Return (x, y) of the center of cell containing provided text 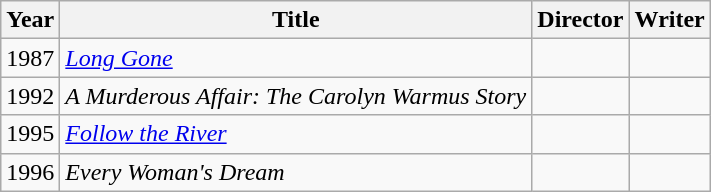
A Murderous Affair: The Carolyn Warmus Story (296, 96)
Follow the River (296, 134)
Every Woman's Dream (296, 172)
Director (580, 20)
1996 (30, 172)
1987 (30, 58)
Title (296, 20)
Writer (670, 20)
Long Gone (296, 58)
1992 (30, 96)
Year (30, 20)
1995 (30, 134)
